Find where the given text appears and provide that cell's center as (x, y) coordinate. 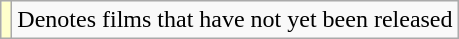
Denotes films that have not yet been released (235, 20)
